Pinpoint the cell where the given text exists, returning its [X, Y] midpoint coordinate. 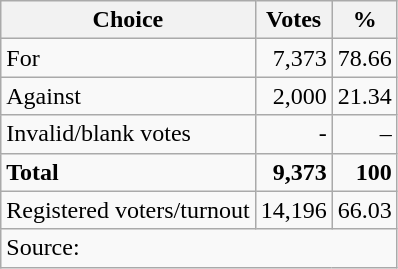
Votes [294, 20]
- [294, 134]
7,373 [294, 58]
Total [128, 172]
66.03 [364, 210]
Source: [199, 248]
21.34 [364, 96]
Against [128, 96]
9,373 [294, 172]
14,196 [294, 210]
100 [364, 172]
– [364, 134]
Invalid/blank votes [128, 134]
Registered voters/turnout [128, 210]
78.66 [364, 58]
For [128, 58]
Choice [128, 20]
% [364, 20]
2,000 [294, 96]
